From the cell containing the given text, extract its center point as [X, Y] coordinate. 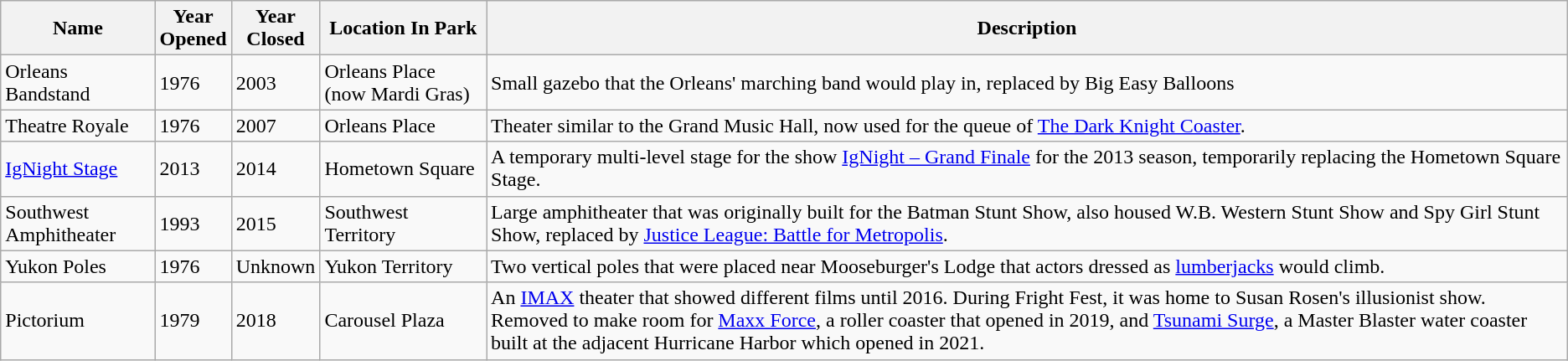
Orleans Place (now Mardi Gras) [404, 82]
2003 [276, 82]
Hometown Square [404, 169]
Southwest Territory [404, 223]
IgNight Stage [78, 169]
1979 [193, 321]
Orleans Bandstand [78, 82]
2018 [276, 321]
2013 [193, 169]
Yukon Territory [404, 266]
Small gazebo that the Orleans' marching band would play in, replaced by Big Easy Balloons [1027, 82]
1993 [193, 223]
Carousel Plaza [404, 321]
2007 [276, 126]
2015 [276, 223]
Yukon Poles [78, 266]
Location In Park [404, 28]
Orleans Place [404, 126]
Southwest Amphitheater [78, 223]
Unknown [276, 266]
A temporary multi-level stage for the show IgNight – Grand Finale for the 2013 season, temporarily replacing the Hometown Square Stage. [1027, 169]
Theater similar to the Grand Music Hall, now used for the queue of The Dark Knight Coaster. [1027, 126]
Name [78, 28]
Theatre Royale [78, 126]
Two vertical poles that were placed near Mooseburger's Lodge that actors dressed as lumberjacks would climb. [1027, 266]
Description [1027, 28]
Pictorium [78, 321]
YearOpened [193, 28]
2014 [276, 169]
YearClosed [276, 28]
